Provide the (X, Y) coordinate of the cell's center where the given text is located.  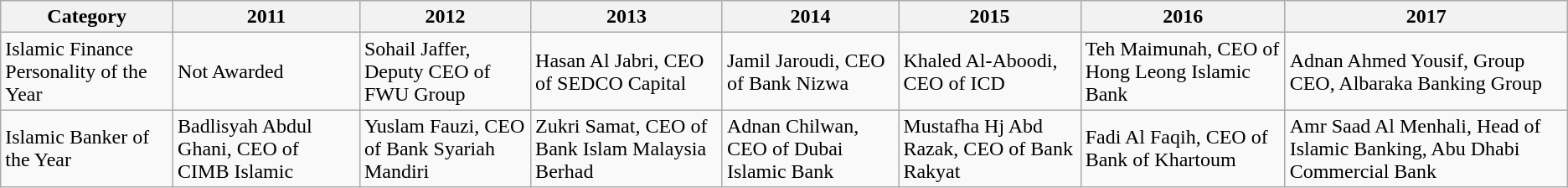
Yuslam Fauzi, CEO of Bank Syariah Mandiri (445, 149)
Mustafha Hj Abd Razak, CEO of Bank Rakyat (990, 149)
Not Awarded (266, 71)
2014 (811, 17)
2011 (266, 17)
Islamic Banker of the Year (87, 149)
Sohail Jaffer, Deputy CEO of FWU Group (445, 71)
Category (87, 17)
2017 (1426, 17)
Khaled Al-Aboodi, CEO of ICD (990, 71)
2012 (445, 17)
2013 (627, 17)
Jamil Jaroudi, CEO of Bank Nizwa (811, 71)
Fadi Al Faqih, CEO of Bank of Khartoum (1183, 149)
Teh Maimunah, CEO of Hong Leong Islamic Bank (1183, 71)
Adnan Chilwan, CEO of Dubai Islamic Bank (811, 149)
Badlisyah Abdul Ghani, CEO of CIMB Islamic (266, 149)
2015 (990, 17)
2016 (1183, 17)
Amr Saad Al Menhali, Head of Islamic Banking, Abu Dhabi Commercial Bank (1426, 149)
Zukri Samat, CEO of Bank Islam Malaysia Berhad (627, 149)
Hasan Al Jabri, CEO of SEDCO Capital (627, 71)
Adnan Ahmed Yousif, Group CEO, Albaraka Banking Group (1426, 71)
Islamic Finance Personality of the Year (87, 71)
